From the cell containing the given text, extract its center point as (x, y) coordinate. 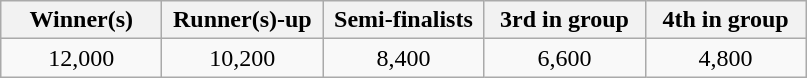
Semi-finalists (404, 20)
10,200 (242, 58)
12,000 (82, 58)
Winner(s) (82, 20)
4th in group (726, 20)
Runner(s)-up (242, 20)
8,400 (404, 58)
4,800 (726, 58)
6,600 (564, 58)
3rd in group (564, 20)
